Scan for the cell matching the given text and deliver its [x, y] coordinate at center. 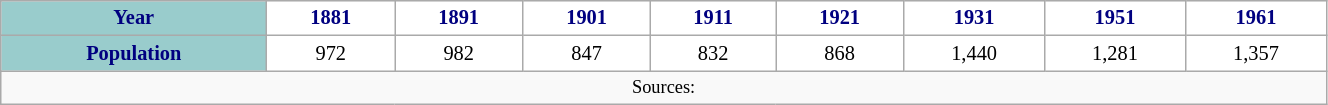
1901 [587, 18]
1881 [331, 18]
847 [587, 54]
1,357 [1256, 54]
1961 [1256, 18]
1921 [840, 18]
Sources: [664, 88]
1891 [459, 18]
1931 [974, 18]
972 [331, 54]
1911 [714, 18]
832 [714, 54]
1,440 [974, 54]
1,281 [1116, 54]
Population [134, 54]
868 [840, 54]
982 [459, 54]
Year [134, 18]
1951 [1116, 18]
